Detect which cell encompasses the target text, then output its [x, y] center coordinate. 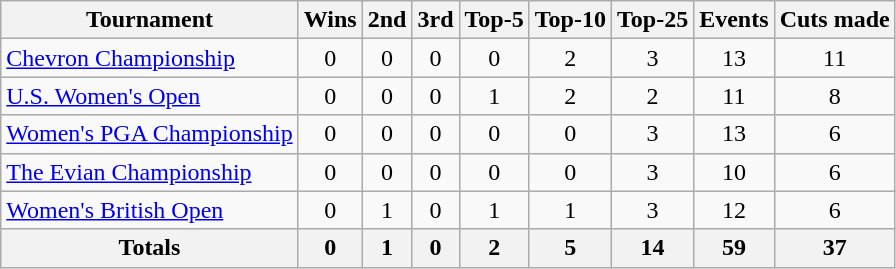
Top-10 [570, 20]
Top-25 [652, 20]
Top-5 [494, 20]
8 [834, 96]
14 [652, 248]
Events [734, 20]
Wins [330, 20]
Totals [150, 248]
Chevron Championship [150, 58]
U.S. Women's Open [150, 96]
5 [570, 248]
Women's PGA Championship [150, 134]
37 [834, 248]
Women's British Open [150, 210]
2nd [387, 20]
59 [734, 248]
Tournament [150, 20]
3rd [436, 20]
12 [734, 210]
10 [734, 172]
Cuts made [834, 20]
The Evian Championship [150, 172]
